Detect which cell encompasses the target text, then output its [x, y] center coordinate. 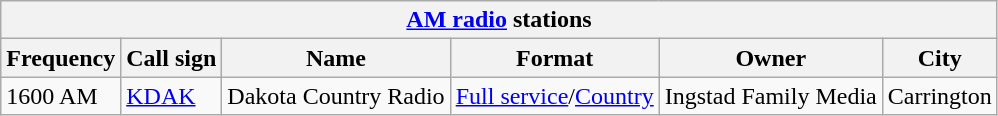
Owner [770, 58]
Ingstad Family Media [770, 96]
Call sign [172, 58]
Frequency [61, 58]
Full service/Country [554, 96]
AM radio stations [500, 20]
1600 AM [61, 96]
Format [554, 58]
Carrington [940, 96]
City [940, 58]
KDAK [172, 96]
Name [336, 58]
Dakota Country Radio [336, 96]
